Provide the (X, Y) coordinate of the cell's center where the given text is located.  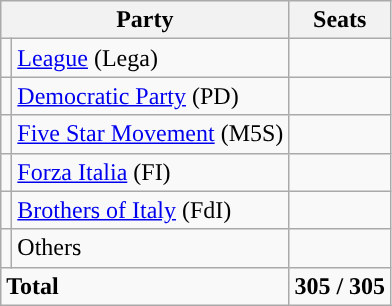
Total (145, 286)
Others (150, 248)
League (Lega) (150, 58)
Forza Italia (FI) (150, 172)
Party (145, 20)
Seats (340, 20)
Democratic Party (PD) (150, 96)
305 / 305 (340, 286)
Brothers of Italy (FdI) (150, 210)
Five Star Movement (M5S) (150, 134)
